Return (x, y) of the center of cell containing provided text 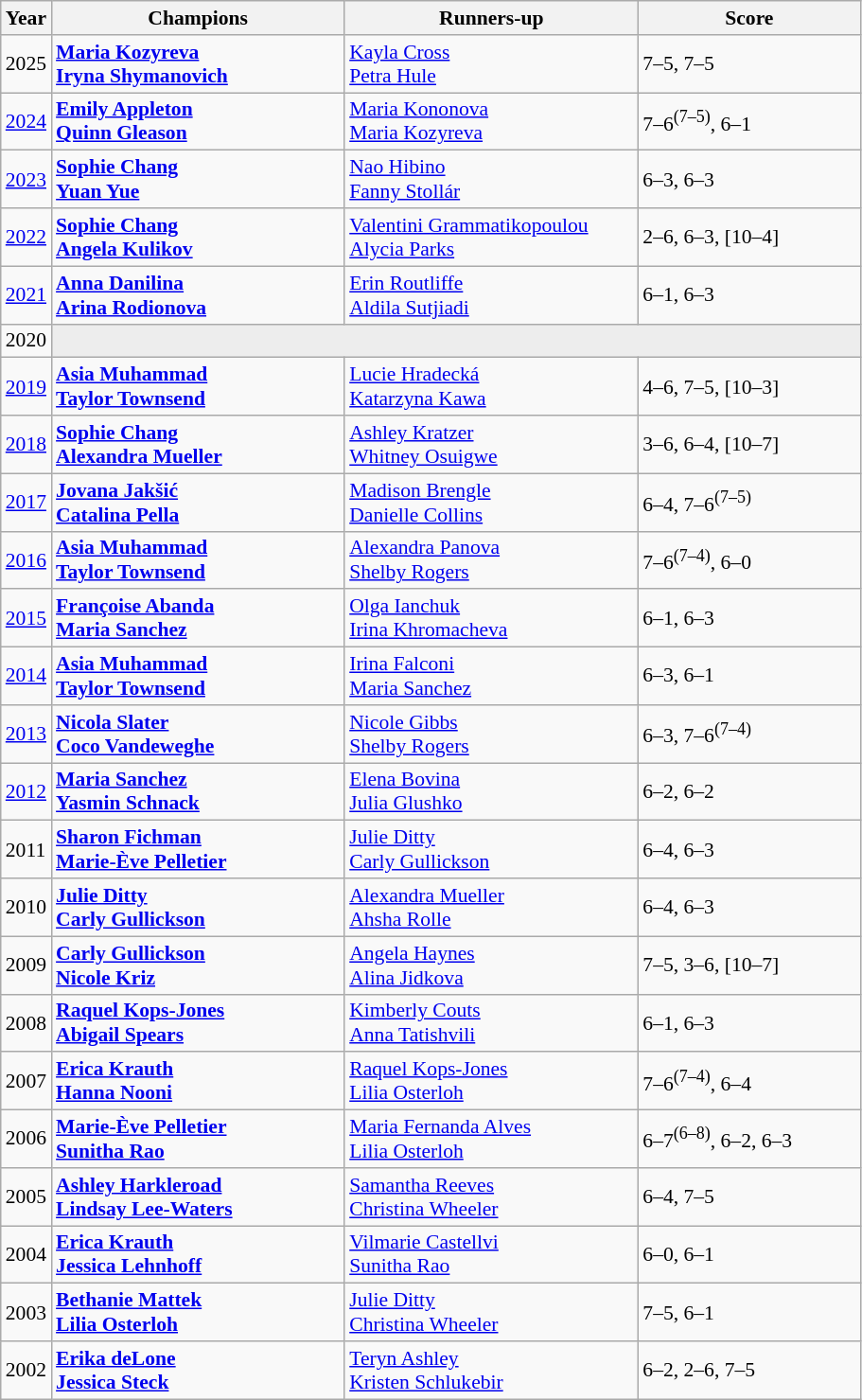
2003 (26, 1312)
Marie-Ève Pelletier Sunitha Rao (198, 1140)
Score (749, 18)
2019 (26, 386)
3–6, 6–4, [10–7] (749, 445)
Kayla Cross Petra Hule (491, 64)
Madison Brengle Danielle Collins (491, 502)
Runners-up (491, 18)
Irina Falconi Maria Sanchez (491, 676)
Raquel Kops-Jones Lilia Osterloh (491, 1081)
Elena Bovina Julia Glushko (491, 791)
2022 (26, 237)
Vilmarie Castellvi Sunitha Rao (491, 1255)
Raquel Kops-Jones Abigail Spears (198, 1022)
4–6, 7–5, [10–3] (749, 386)
2006 (26, 1140)
2008 (26, 1022)
Sharon Fichman Marie-Ève Pelletier (198, 850)
Lucie Hradecká Katarzyna Kawa (491, 386)
Maria Kononova Maria Kozyreva (491, 121)
6–0, 6–1 (749, 1255)
Carly Gullickson Nicole Kriz (198, 966)
Nicole Gibbs Shelby Rogers (491, 735)
2–6, 6–3, [10–4] (749, 237)
Angela Haynes Alina Jidkova (491, 966)
2002 (26, 1371)
6–3, 7–6(7–4) (749, 735)
Bethanie Mattek Lilia Osterloh (198, 1312)
Alexandra Mueller Ahsha Rolle (491, 907)
Erin Routliffe Aldila Sutjiadi (491, 295)
Erica Krauth Hanna Nooni (198, 1081)
6–3, 6–1 (749, 676)
Teryn Ashley Kristen Schlukebir (491, 1371)
2023 (26, 180)
Maria Kozyreva Iryna Shymanovich (198, 64)
Sophie Chang Alexandra Mueller (198, 445)
Françoise Abanda Maria Sanchez (198, 619)
2014 (26, 676)
7–6(7–4), 6–4 (749, 1081)
Kimberly Couts Anna Tatishvili (491, 1022)
2024 (26, 121)
6–7(6–8), 6–2, 6–3 (749, 1140)
Ashley Kratzer Whitney Osuigwe (491, 445)
Year (26, 18)
7–5, 7–5 (749, 64)
2025 (26, 64)
Nicola Slater Coco Vandeweghe (198, 735)
Samantha Reeves Christina Wheeler (491, 1196)
2007 (26, 1081)
Valentini Grammatikopoulou Alycia Parks (491, 237)
6–4, 7–5 (749, 1196)
Alexandra Panova Shelby Rogers (491, 560)
Maria Sanchez Yasmin Schnack (198, 791)
2020 (26, 341)
6–3, 6–3 (749, 180)
7–5, 3–6, [10–7] (749, 966)
6–2, 2–6, 7–5 (749, 1371)
2010 (26, 907)
Emily Appleton Quinn Gleason (198, 121)
6–4, 7–6(7–5) (749, 502)
7–5, 6–1 (749, 1312)
7–6(7–4), 6–0 (749, 560)
Anna Danilina Arina Rodionova (198, 295)
Sophie Chang Angela Kulikov (198, 237)
2004 (26, 1255)
2021 (26, 295)
2017 (26, 502)
Erica Krauth Jessica Lehnhoff (198, 1255)
Champions (198, 18)
Erika deLone Jessica Steck (198, 1371)
Sophie Chang Yuan Yue (198, 180)
2009 (26, 966)
Nao Hibino Fanny Stollár (491, 180)
7–6(7–5), 6–1 (749, 121)
Ashley Harkleroad Lindsay Lee-Waters (198, 1196)
2011 (26, 850)
2005 (26, 1196)
Julie Ditty Christina Wheeler (491, 1312)
6–2, 6–2 (749, 791)
Olga Ianchuk Irina Khromacheva (491, 619)
2015 (26, 619)
Jovana Jakšić Catalina Pella (198, 502)
Maria Fernanda Alves Lilia Osterloh (491, 1140)
2018 (26, 445)
2013 (26, 735)
2016 (26, 560)
2012 (26, 791)
